Determine the (x, y) coordinate at the center of the cell enclosing the given text.  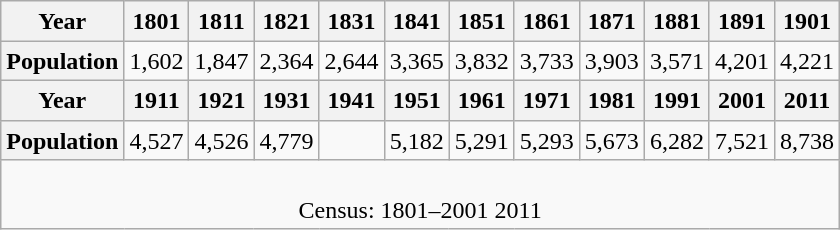
2001 (742, 100)
1881 (676, 21)
4,526 (222, 140)
4,201 (742, 61)
1861 (546, 21)
2,364 (286, 61)
2011 (806, 100)
1971 (546, 100)
3,733 (546, 61)
1931 (286, 100)
4,779 (286, 140)
5,291 (482, 140)
1901 (806, 21)
1891 (742, 21)
1841 (416, 21)
4,221 (806, 61)
1911 (156, 100)
5,182 (416, 140)
1941 (352, 100)
1,602 (156, 61)
3,365 (416, 61)
5,293 (546, 140)
1831 (352, 21)
1851 (482, 21)
2,644 (352, 61)
4,527 (156, 140)
1951 (416, 100)
5,673 (612, 140)
1811 (222, 21)
1921 (222, 100)
1981 (612, 100)
3,571 (676, 61)
1961 (482, 100)
6,282 (676, 140)
1821 (286, 21)
8,738 (806, 140)
1991 (676, 100)
7,521 (742, 140)
1,847 (222, 61)
Census: 1801–2001 2011 (420, 194)
1871 (612, 21)
1801 (156, 21)
3,832 (482, 61)
3,903 (612, 61)
